Determine the (x, y) coordinate at the center of the cell enclosing the given text.  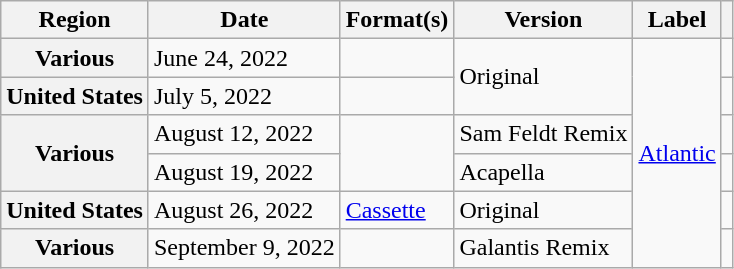
Cassette (397, 210)
August 12, 2022 (244, 134)
June 24, 2022 (244, 58)
Galantis Remix (544, 248)
Version (544, 20)
August 19, 2022 (244, 172)
August 26, 2022 (244, 210)
September 9, 2022 (244, 248)
Format(s) (397, 20)
Date (244, 20)
Label (677, 20)
Acapella (544, 172)
Sam Feldt Remix (544, 134)
Region (75, 20)
Atlantic (677, 153)
July 5, 2022 (244, 96)
